Capture the cell that displays the provided text and extract its (x, y) central coordinate. 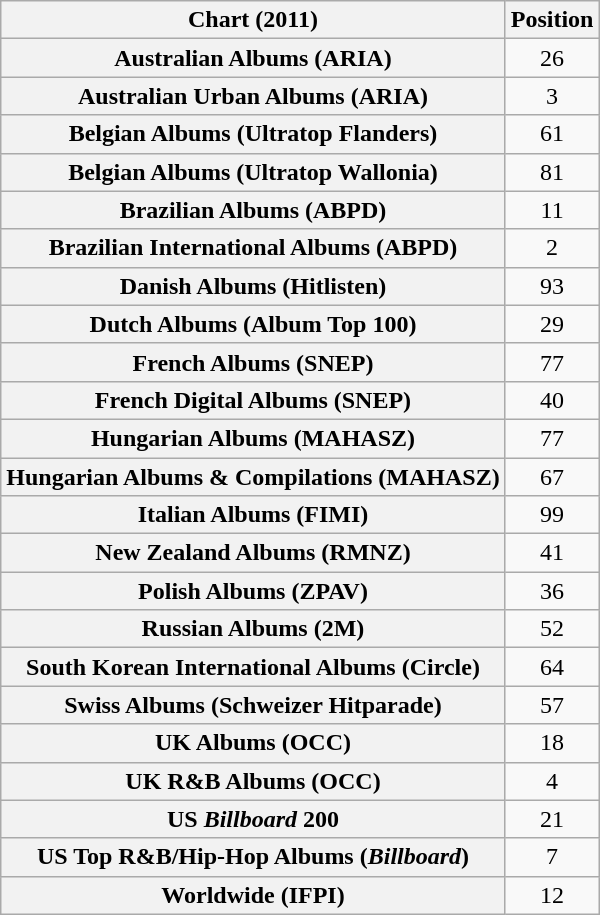
Australian Urban Albums (ARIA) (253, 96)
US Top R&B/Hip-Hop Albums (Billboard) (253, 857)
12 (552, 895)
Belgian Albums (Ultratop Flanders) (253, 134)
Russian Albums (2M) (253, 629)
21 (552, 819)
Worldwide (IFPI) (253, 895)
Hungarian Albums (MAHASZ) (253, 438)
Dutch Albums (Album Top 100) (253, 324)
41 (552, 553)
Italian Albums (FIMI) (253, 515)
64 (552, 667)
UK Albums (OCC) (253, 743)
Chart (2011) (253, 20)
40 (552, 400)
Brazilian Albums (ABPD) (253, 210)
3 (552, 96)
29 (552, 324)
Danish Albums (Hitlisten) (253, 286)
French Albums (SNEP) (253, 362)
French Digital Albums (SNEP) (253, 400)
US Billboard 200 (253, 819)
Polish Albums (ZPAV) (253, 591)
7 (552, 857)
Belgian Albums (Ultratop Wallonia) (253, 172)
81 (552, 172)
Hungarian Albums & Compilations (MAHASZ) (253, 477)
2 (552, 248)
Brazilian International Albums (ABPD) (253, 248)
99 (552, 515)
Swiss Albums (Schweizer Hitparade) (253, 705)
Australian Albums (ARIA) (253, 58)
36 (552, 591)
Position (552, 20)
4 (552, 781)
New Zealand Albums (RMNZ) (253, 553)
South Korean International Albums (Circle) (253, 667)
67 (552, 477)
26 (552, 58)
18 (552, 743)
61 (552, 134)
52 (552, 629)
11 (552, 210)
UK R&B Albums (OCC) (253, 781)
57 (552, 705)
93 (552, 286)
